Pinpoint the cell where the given text exists, returning its [x, y] midpoint coordinate. 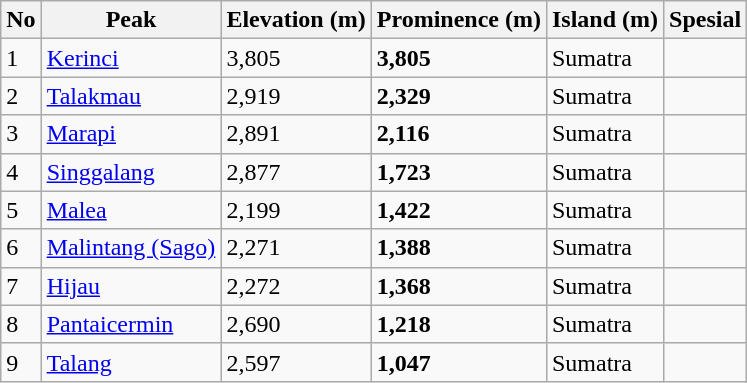
1 [21, 58]
Singgalang [131, 172]
Pantaicermin [131, 324]
2,116 [458, 134]
2,690 [296, 324]
7 [21, 286]
Elevation (m) [296, 20]
Peak [131, 20]
2,891 [296, 134]
8 [21, 324]
2,272 [296, 286]
4 [21, 172]
9 [21, 362]
2,271 [296, 248]
1,723 [458, 172]
Talang [131, 362]
Island (m) [604, 20]
2 [21, 96]
2,329 [458, 96]
1,388 [458, 248]
1,368 [458, 286]
1,218 [458, 324]
3 [21, 134]
2,597 [296, 362]
Hijau [131, 286]
2,199 [296, 210]
1,422 [458, 210]
No [21, 20]
5 [21, 210]
2,919 [296, 96]
Talakmau [131, 96]
2,877 [296, 172]
Malintang (Sago) [131, 248]
Spesial [706, 20]
Kerinci [131, 58]
1,047 [458, 362]
Marapi [131, 134]
Malea [131, 210]
Prominence (m) [458, 20]
6 [21, 248]
